From the cell containing the given text, extract its center point as (x, y) coordinate. 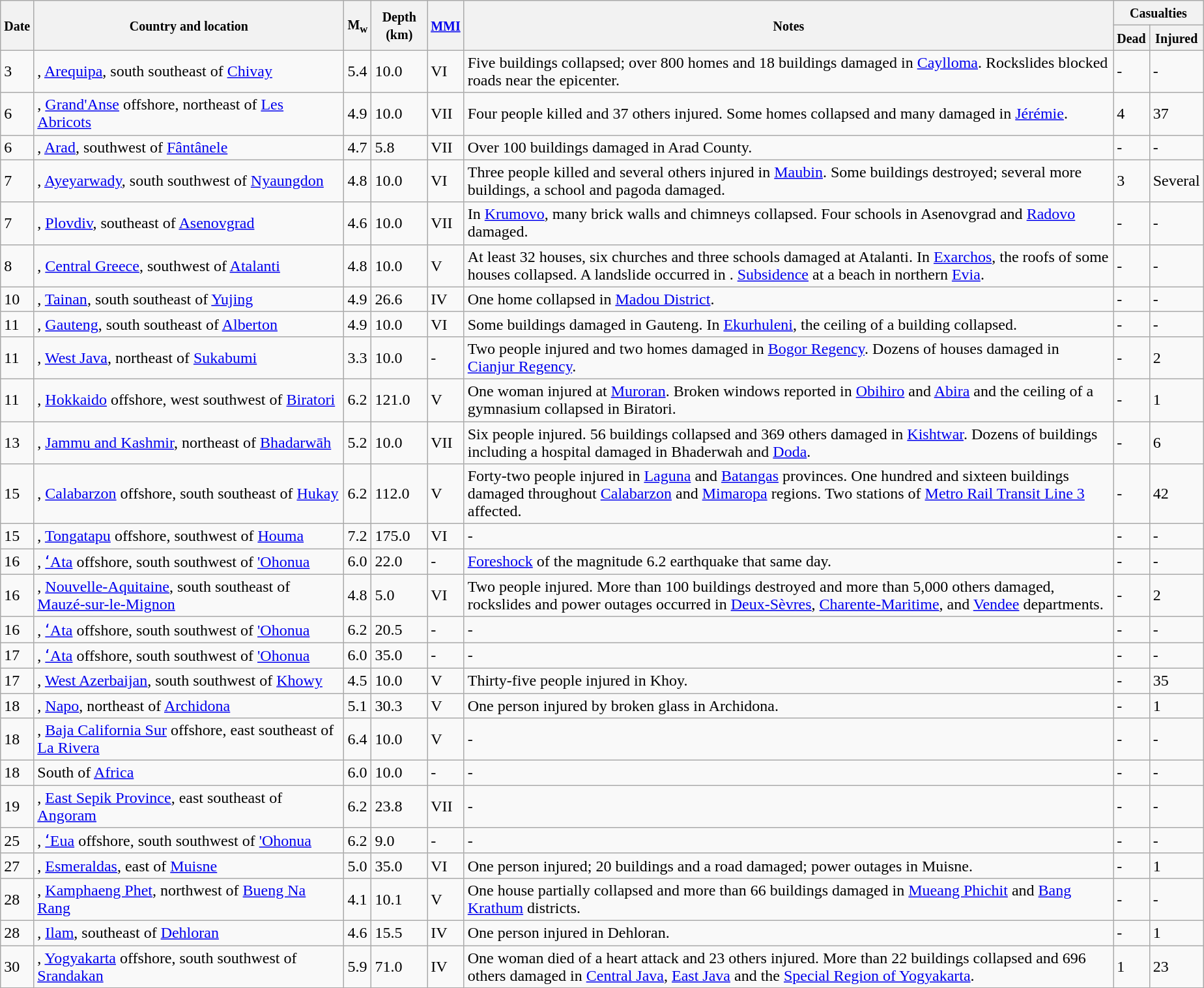
, Gauteng, south southeast of Alberton (189, 324)
, Yogyakarta offshore, south southwest of Srandakan (189, 966)
5.4 (358, 72)
6.4 (358, 739)
, Ilam, southeast of Dehloran (189, 933)
, West Azerbaijan, south southwest of Khowy (189, 680)
15.5 (399, 933)
5.2 (358, 442)
4.7 (358, 147)
42 (1177, 494)
One person injured; 20 buildings and a road damaged; power outages in Muisne. (788, 865)
71.0 (399, 966)
5.1 (358, 706)
13 (17, 442)
, Kamphaeng Phet, northwest of Bueng Na Rang (189, 899)
, Baja California Sur offshore, east southeast of La Rivera (189, 739)
Several (1177, 181)
, Ayeyarwady, south southwest of Nyaungdon (189, 181)
Thirty-five people injured in Khoy. (788, 680)
4 (1132, 113)
8 (17, 266)
, Grand'Anse offshore, northeast of Les Abricots (189, 113)
, Arad, southwest of Fântânele (189, 147)
112.0 (399, 494)
, Plovdiv, southeast of Asenovgrad (189, 223)
10 (17, 299)
30 (17, 966)
, Calabarzon offshore, south southeast of Hukay (189, 494)
23 (1177, 966)
, Arequipa, south southeast of Chivay (189, 72)
, East Sepik Province, east southeast of Angoram (189, 807)
5.9 (358, 966)
175.0 (399, 536)
10.1 (399, 899)
, Esmeraldas, east of Muisne (189, 865)
9.0 (399, 841)
Injured (1177, 38)
121.0 (399, 400)
, Hokkaido offshore, west southwest of Biratori (189, 400)
Depth (km) (399, 25)
35 (1177, 680)
7.2 (358, 536)
In Krumovo, many brick walls and chimneys collapsed. Four schools in Asenovgrad and Radovo damaged. (788, 223)
Date (17, 25)
27 (17, 865)
, Jammu and Kashmir, northeast of Bhadarwāh (189, 442)
37 (1177, 113)
23.8 (399, 807)
Foreshock of the magnitude 6.2 earthquake that same day. (788, 562)
19 (17, 807)
4.1 (358, 899)
5.8 (399, 147)
Casualties (1158, 13)
, West Java, northeast of Sukabumi (189, 357)
Two people injured and two homes damaged in Bogor Regency. Dozens of houses damaged in Cianjur Regency. (788, 357)
One house partially collapsed and more than 66 buildings damaged in Mueang Phichit and Bang Krathum districts. (788, 899)
Dead (1132, 38)
4.5 (358, 680)
26.6 (399, 299)
3.3 (358, 357)
Notes (788, 25)
One person injured by broken glass in Archidona. (788, 706)
, Tainan, south southeast of Yujing (189, 299)
Country and location (189, 25)
, ʻEua offshore, south southwest of 'Ohonua (189, 841)
, Central Greece, southwest of Atalanti (189, 266)
Four people killed and 37 others injured. Some homes collapsed and many damaged in Jérémie. (788, 113)
MMI (446, 25)
One home collapsed in Madou District. (788, 299)
Some buildings damaged in Gauteng. In Ekurhuleni, the ceiling of a building collapsed. (788, 324)
One woman injured at Muroran. Broken windows reported in Obihiro and Abira and the ceiling of a gymnasium collapsed in Biratori. (788, 400)
25 (17, 841)
Over 100 buildings damaged in Arad County. (788, 147)
Mw (358, 25)
Three people killed and several others injured in Maubin. Some buildings destroyed; several more buildings, a school and pagoda damaged. (788, 181)
22.0 (399, 562)
, Tongatapu offshore, southwest of Houma (189, 536)
South of Africa (189, 773)
30.3 (399, 706)
20.5 (399, 630)
Five buildings collapsed; over 800 homes and 18 buildings damaged in Caylloma. Rockslides blocked roads near the epicenter. (788, 72)
One person injured in Dehloran. (788, 933)
, Nouvelle-Aquitaine, south southeast of Mauzé-sur-le-Mignon (189, 596)
, Napo, northeast of Archidona (189, 706)
